Detect which cell encompasses the target text, then output its (X, Y) center coordinate. 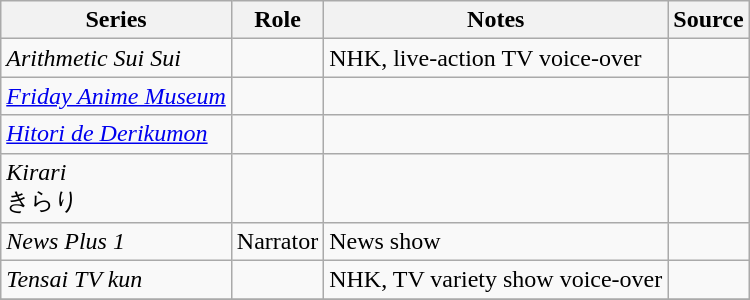
Kirariきらり (116, 188)
Tensai TV kun (116, 280)
NHK, TV variety show voice-over (496, 280)
NHK, live-action TV voice-over (496, 58)
Source (708, 20)
Arithmetic Sui Sui (116, 58)
Notes (496, 20)
News show (496, 242)
Narrator (277, 242)
Friday Anime Museum (116, 96)
Role (277, 20)
Hitori de Derikumon (116, 134)
Series (116, 20)
News Plus 1 (116, 242)
